Search for the cell housing the specified text and yield its [X, Y] center coordinate. 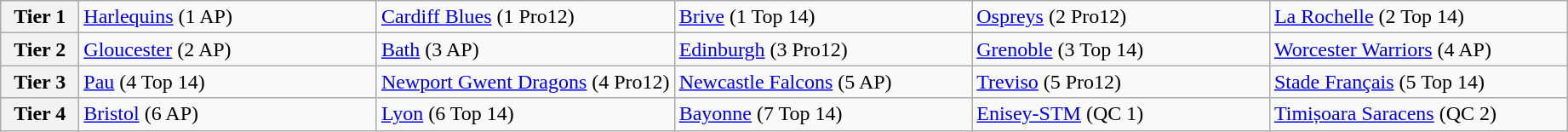
Tier 1 [40, 17]
Enisey-STM (QC 1) [1121, 114]
Edinburgh (3 Pro12) [823, 49]
Cardiff Blues (1 Pro12) [525, 17]
Bayonne (7 Top 14) [823, 114]
Newport Gwent Dragons (4 Pro12) [525, 82]
Bath (3 AP) [525, 49]
Tier 3 [40, 82]
Timișoara Saracens (QC 2) [1418, 114]
Stade Français (5 Top 14) [1418, 82]
Gloucester (2 AP) [228, 49]
Brive (1 Top 14) [823, 17]
Bristol (6 AP) [228, 114]
Tier 2 [40, 49]
Tier 4 [40, 114]
Newcastle Falcons (5 AP) [823, 82]
Grenoble (3 Top 14) [1121, 49]
Ospreys (2 Pro12) [1121, 17]
Treviso (5 Pro12) [1121, 82]
Pau (4 Top 14) [228, 82]
Harlequins (1 AP) [228, 17]
Lyon (6 Top 14) [525, 114]
La Rochelle (2 Top 14) [1418, 17]
Worcester Warriors (4 AP) [1418, 49]
